Output the (X, Y) coordinate of the center of the cell containing the given text.  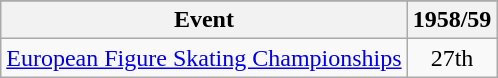
European Figure Skating Championships (204, 58)
1958/59 (452, 20)
Event (204, 20)
27th (452, 58)
